Return [X, Y] of the center of cell containing provided text 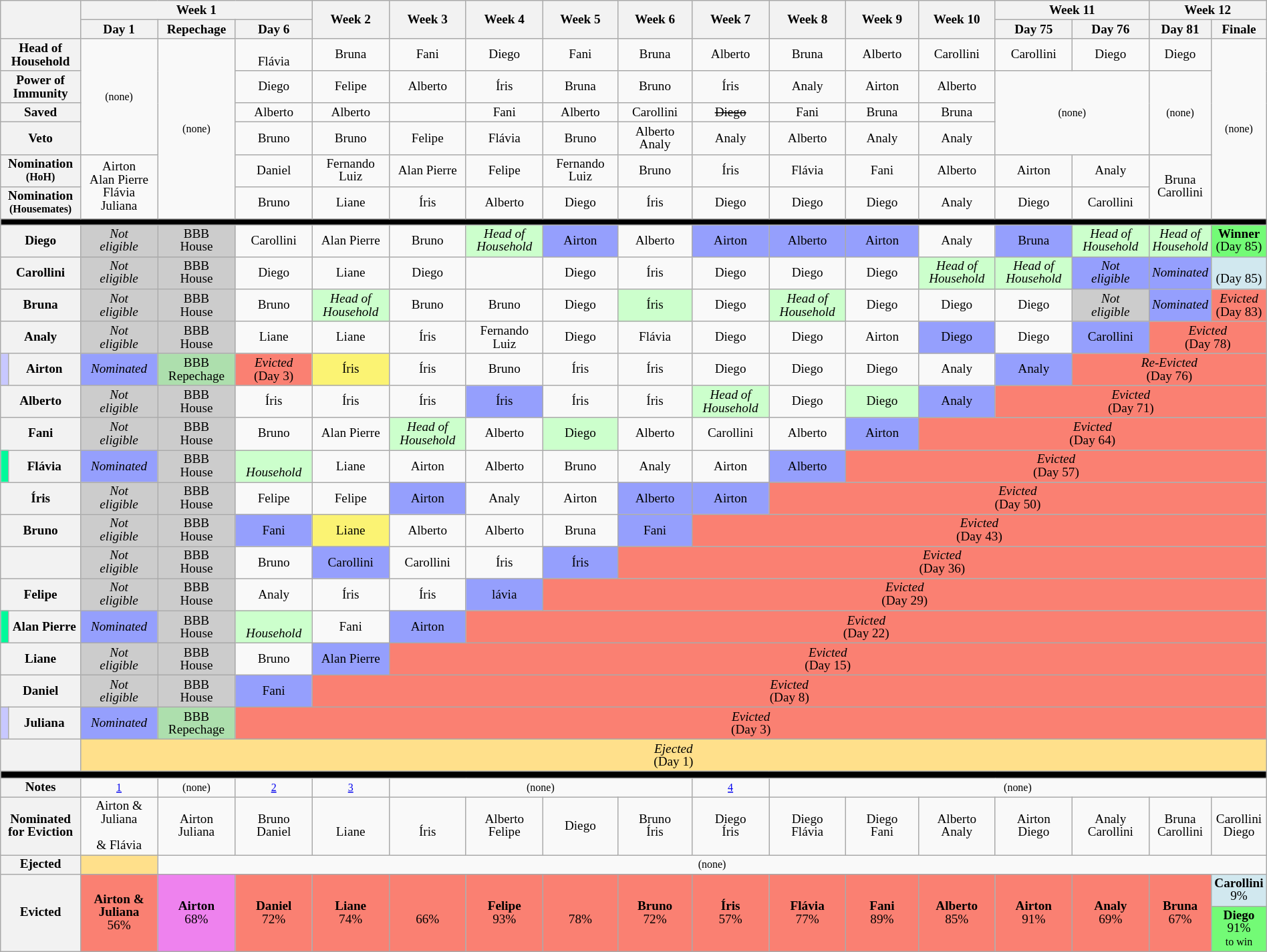
1 [119, 787]
AirtonJuliana [196, 826]
Week 5 [580, 20]
DiegoFlávia [807, 826]
Week 6 [655, 20]
Week 2 [350, 20]
AnalyCarollini [1111, 826]
Flávia77% [807, 913]
Ejected(Day 1) [674, 756]
Bruno72% [655, 913]
Week 4 [504, 20]
Evicted(Day 43) [980, 530]
Week 7 [731, 20]
Carollini9% [1239, 890]
Evicted(Day 8) [789, 691]
Week 3 [428, 20]
Winner(Day 85) [1239, 241]
Analy69% [1111, 913]
(Day 85) [1239, 273]
AirtonDiego [1033, 826]
2 [274, 787]
Evicted(Day 83) [1239, 305]
Airton &Juliana& Flávia [119, 826]
Notes [41, 787]
Airton91% [1033, 913]
Evicted(Day 71) [1131, 402]
AirtonAlan PierreFláviaJuliana [119, 186]
Evicted(Day 15) [827, 659]
Week 1 [196, 11]
Evicted(Day 50) [1018, 498]
Evicted(Day 64) [1092, 434]
Day 76 [1111, 29]
66% [428, 913]
Nomination(Housemates) [41, 202]
Nominatedfor Eviction [41, 826]
Liane74% [350, 913]
Day 75 [1033, 29]
Evicted(Day 36) [942, 563]
3 [350, 787]
4 [731, 787]
Nomination(HoH) [41, 170]
lávia [504, 595]
Airton &Juliana56% [119, 913]
Week 8 [807, 20]
78% [580, 913]
Evicted [41, 913]
Day 6 [274, 29]
Íris57% [731, 913]
Re-Evicted(Day 76) [1169, 369]
BrunoDaniel [274, 826]
Week 9 [882, 20]
Alberto85% [957, 913]
Evicted(Day 29) [905, 595]
Airton68% [196, 913]
Juliana [44, 723]
Week 10 [957, 20]
Evicted(Day 57) [1057, 466]
Saved [41, 112]
BrunoÍris [655, 826]
CarolliniDiego [1239, 826]
DiegoFani [882, 826]
Ejected [41, 864]
AlbertoFelipe [504, 826]
Day 81 [1180, 29]
Veto [41, 138]
Power of Immunity [41, 87]
Evicted(Day 78) [1208, 337]
Repechage [196, 29]
Evicted(Day 22) [866, 627]
Finale [1239, 29]
DiegoÍris [731, 826]
Bruna67% [1180, 913]
Daniel72% [274, 913]
Fani89% [882, 913]
Week 11 [1072, 11]
Day 1 [119, 29]
Felipe93% [504, 913]
Week 12 [1208, 11]
Diego91%to win [1239, 929]
